From the cell containing the given text, extract its center point as (X, Y) coordinate. 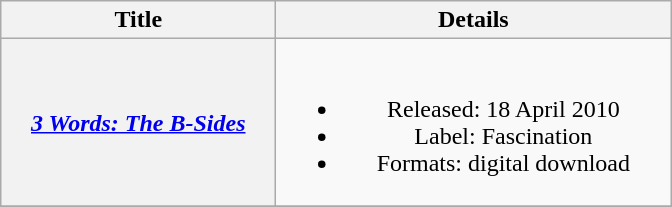
Title (138, 20)
Released: 18 April 2010Label: FascinationFormats: digital download (474, 122)
Details (474, 20)
3 Words: The B-Sides (138, 122)
